Scan for the cell matching the given text and deliver its (x, y) coordinate at center. 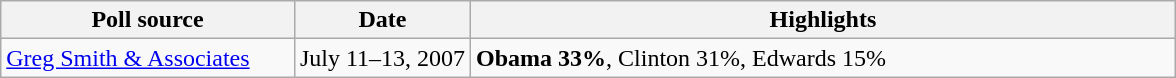
Poll source (148, 20)
July 11–13, 2007 (382, 58)
Date (382, 20)
Highlights (824, 20)
Obama 33%, Clinton 31%, Edwards 15% (824, 58)
Greg Smith & Associates (148, 58)
